Extract the (X, Y) coordinate from the center of the cell holding the provided text.  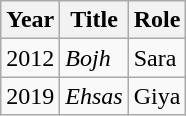
Bojh (94, 58)
Title (94, 20)
Role (157, 20)
Sara (157, 58)
Ehsas (94, 96)
Giya (157, 96)
2019 (30, 96)
2012 (30, 58)
Year (30, 20)
